Provide the [X, Y] coordinate of the cell's center where the given text is located.  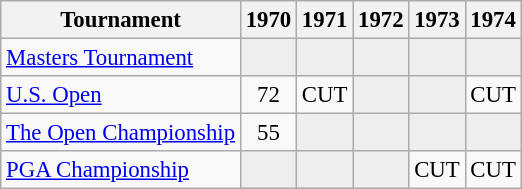
72 [268, 95]
1972 [381, 20]
1971 [325, 20]
Tournament [121, 20]
PGA Championship [121, 170]
1970 [268, 20]
1974 [493, 20]
U.S. Open [121, 95]
Masters Tournament [121, 58]
1973 [437, 20]
The Open Championship [121, 133]
55 [268, 133]
